Extract the (X, Y) coordinate from the center of the cell holding the provided text.  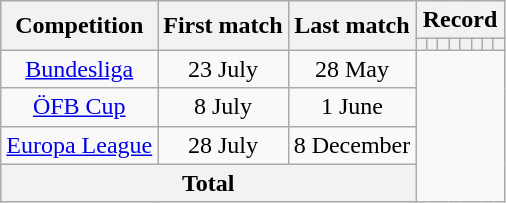
Record (460, 20)
8 July (223, 107)
28 July (223, 145)
Europa League (80, 145)
8 December (352, 145)
1 June (352, 107)
First match (223, 26)
Competition (80, 26)
28 May (352, 69)
Last match (352, 26)
Total (208, 183)
Bundesliga (80, 69)
ÖFB Cup (80, 107)
23 July (223, 69)
